Return [x, y] of the center of cell containing provided text 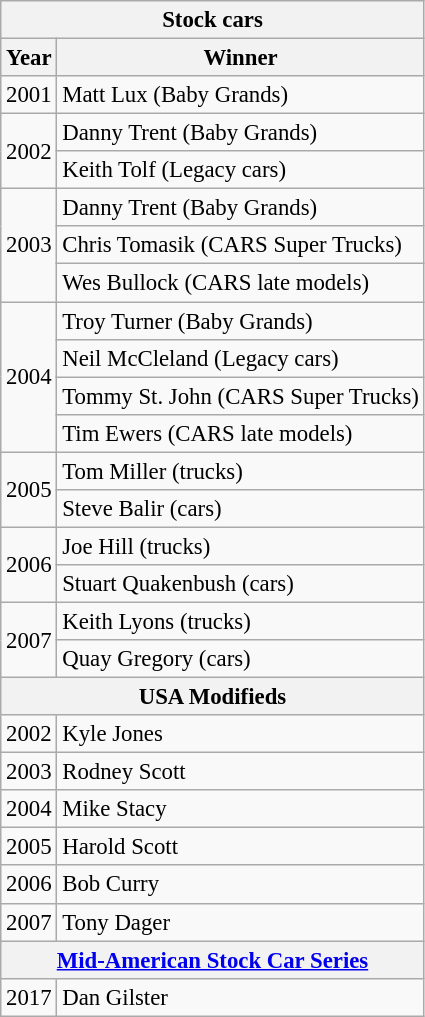
Neil McCleland (Legacy cars) [240, 358]
Troy Turner (Baby Grands) [240, 321]
Tom Miller (trucks) [240, 471]
Keith Tolf (Legacy cars) [240, 170]
Winner [240, 58]
Keith Lyons (trucks) [240, 621]
2017 [29, 997]
Tim Ewers (CARS late models) [240, 433]
2001 [29, 95]
Bob Curry [240, 885]
Mike Stacy [240, 809]
Steve Balir (cars) [240, 509]
Stuart Quakenbush (cars) [240, 584]
Stock cars [212, 20]
Joe Hill (trucks) [240, 546]
Tommy St. John (CARS Super Trucks) [240, 396]
Matt Lux (Baby Grands) [240, 95]
Tony Dager [240, 922]
Harold Scott [240, 847]
Dan Gilster [240, 997]
Kyle Jones [240, 734]
Mid-American Stock Car Series [212, 960]
Year [29, 58]
Rodney Scott [240, 772]
Quay Gregory (cars) [240, 659]
USA Modifieds [212, 697]
Wes Bullock (CARS late models) [240, 283]
Chris Tomasik (CARS Super Trucks) [240, 245]
